Locate the cell with the specified text and output its (X, Y) center coordinate. 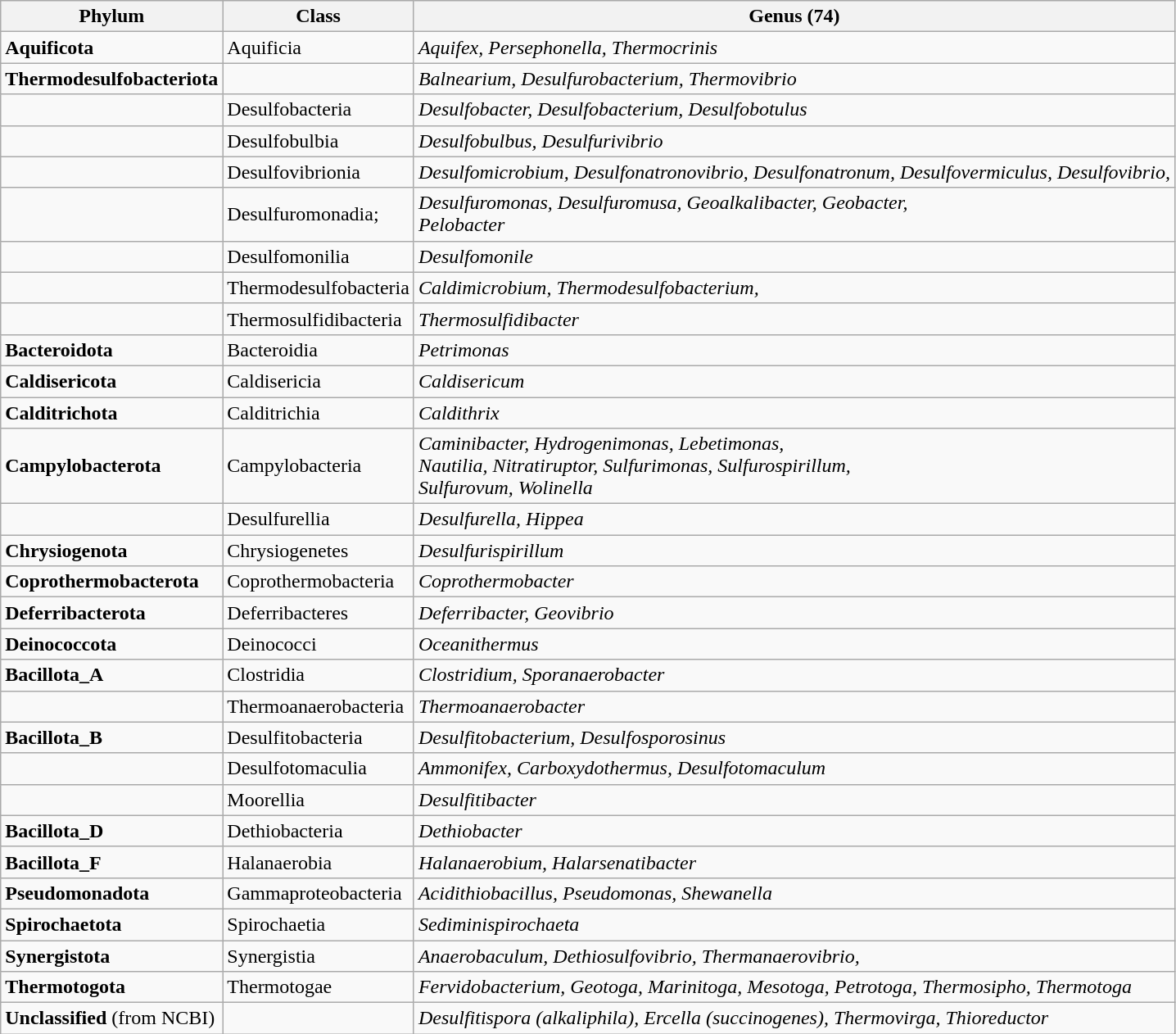
Caldisericum (794, 381)
Coprothermobacter (794, 582)
Caldimicrobium, Thermodesulfobacterium, (794, 288)
Desulfotomaculia (319, 769)
Bacteroidota (111, 350)
Genus (74) (794, 16)
Unclassified (from NCBI) (111, 1018)
Coprothermobacteria (319, 582)
Desulfitobacterium, Desulfosporosinus (794, 737)
Halanaerobium, Halarsenatibacter (794, 862)
Bacillota_F (111, 862)
Desulfovibrionia (319, 172)
Desulfomicrobium, Desulfonatronovibrio, Desulfonatronum, Desulfovermiculus, Desulfovibrio, (794, 172)
Aquifex, Persephonella, Thermocrinis (794, 48)
Deferribacter, Geovibrio (794, 613)
Chrysiogenetes (319, 551)
Caldisericota (111, 381)
Thermodesulfobacteriota (111, 79)
Desulfobacter, Desulfobacterium, Desulfobotulus (794, 110)
Gammaproteobacteria (319, 893)
Desulfitibacter (794, 800)
Sediminispirochaeta (794, 924)
Bacteroidia (319, 350)
Desulfobulbus, Desulfurivibrio (794, 141)
Acidithiobacillus, Pseudomonas, Shewanella (794, 893)
Synergistia (319, 956)
Chrysiogenota (111, 551)
Deinococci (319, 644)
Bacillota_A (111, 675)
Calditrichia (319, 412)
Desulfobacteria (319, 110)
Dethiobacter (794, 831)
Caldithrix (794, 412)
Spirochaetota (111, 924)
Campylobacterota (111, 466)
Dethiobacteria (319, 831)
Deferribacterota (111, 613)
Thermotogae (319, 987)
Campylobacteria (319, 466)
Moorellia (319, 800)
Desulfitispora (alkaliphila), Ercella (succinogenes), Thermovirga, Thioreductor (794, 1018)
Halanaerobia (319, 862)
Ammonifex, Carboxydothermus, Desulfotomaculum (794, 769)
Deinococcota (111, 644)
Bacillota_D (111, 831)
Thermoanaerobacteria (319, 706)
Thermosulfidibacteria (319, 319)
Clostridium, Sporanaerobacter (794, 675)
Desulfurella, Hippea (794, 519)
Desulfitobacteria (319, 737)
Fervidobacterium, Geotoga, Marinitoga, Mesotoga, Petrotoga, Thermosipho, Thermotoga (794, 987)
Thermotogota (111, 987)
Spirochaetia (319, 924)
Desulfurellia (319, 519)
Balnearium, Desulfurobacterium, Thermovibrio (794, 79)
Thermoanaerobacter (794, 706)
Phylum (111, 16)
Desulfuromonadia; (319, 215)
Synergistota (111, 956)
Caldisericia (319, 381)
Pseudomonadota (111, 893)
Caminibacter, Hydrogenimonas, Lebetimonas,Nautilia, Nitratiruptor, Sulfurimonas, Sulfurospirillum,Sulfurovum, Wolinella (794, 466)
Petrimonas (794, 350)
Oceanithermus (794, 644)
Deferribacteres (319, 613)
Coprothermobacterota (111, 582)
Aquificota (111, 48)
Thermosulfidibacter (794, 319)
Anaerobaculum, Dethiosulfovibrio, Thermanaerovibrio, (794, 956)
Calditrichota (111, 412)
Aquificia (319, 48)
Bacillota_B (111, 737)
Thermodesulfobacteria (319, 288)
Clostridia (319, 675)
Desulfurispirillum (794, 551)
Desulfomonile (794, 256)
Class (319, 16)
Desulfuromonas, Desulfuromusa, Geoalkalibacter, Geobacter,Pelobacter (794, 215)
Desulfobulbia (319, 141)
Desulfomonilia (319, 256)
